Scan for the cell matching the given text and deliver its [X, Y] coordinate at center. 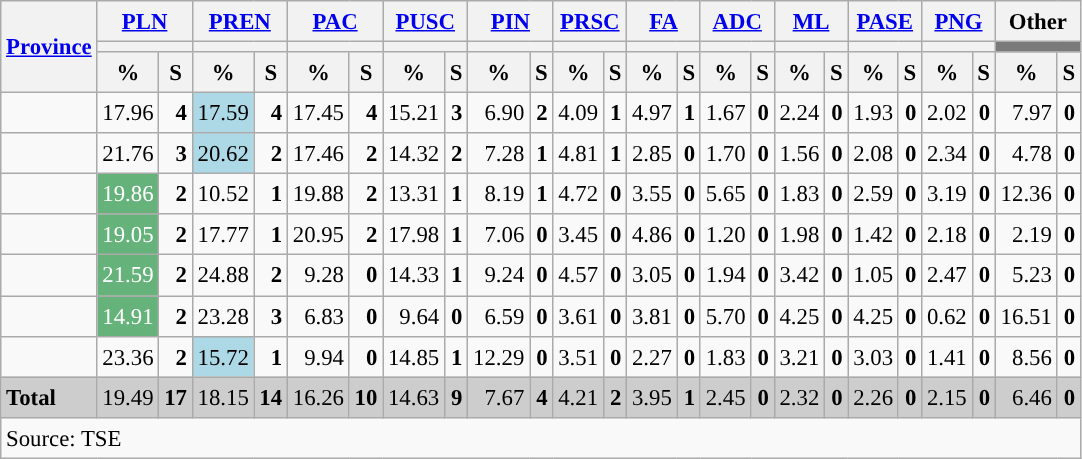
1.94 [725, 276]
4.21 [578, 398]
16.26 [318, 398]
3.61 [578, 316]
4.09 [578, 114]
Province [49, 47]
4.81 [578, 154]
19.49 [128, 398]
1.20 [725, 234]
2.18 [947, 234]
3.51 [578, 356]
9.24 [499, 276]
ADC [737, 22]
3.42 [799, 276]
1.42 [873, 234]
15.72 [223, 356]
3.45 [578, 234]
2.59 [873, 194]
3.95 [652, 398]
4.57 [578, 276]
2.85 [652, 154]
19.88 [318, 194]
9.28 [318, 276]
7.06 [499, 234]
2.15 [947, 398]
9 [456, 398]
14.91 [128, 316]
1.56 [799, 154]
3.55 [652, 194]
1.70 [725, 154]
2.32 [799, 398]
14.85 [414, 356]
ML [811, 22]
17.45 [318, 114]
6.83 [318, 316]
23.36 [128, 356]
14.33 [414, 276]
PLN [144, 22]
7.97 [1026, 114]
PIN [510, 22]
17.77 [223, 234]
2.19 [1026, 234]
PASE [885, 22]
9.94 [318, 356]
17.96 [128, 114]
14 [270, 398]
12.36 [1026, 194]
14.63 [414, 398]
1.67 [725, 114]
PUSC [426, 22]
10.52 [223, 194]
6.59 [499, 316]
FA [664, 22]
6.90 [499, 114]
4.97 [652, 114]
2.08 [873, 154]
9.64 [414, 316]
4.78 [1026, 154]
PRSC [590, 22]
PAC [334, 22]
20.62 [223, 154]
5.70 [725, 316]
Source: TSE [541, 438]
8.19 [499, 194]
15.21 [414, 114]
PREN [240, 22]
16.51 [1026, 316]
10 [366, 398]
8.56 [1026, 356]
17 [176, 398]
1.98 [799, 234]
12.29 [499, 356]
3.21 [799, 356]
17.98 [414, 234]
1.05 [873, 276]
19.05 [128, 234]
6.46 [1026, 398]
18.15 [223, 398]
14.32 [414, 154]
13.31 [414, 194]
21.76 [128, 154]
3.81 [652, 316]
2.24 [799, 114]
2.27 [652, 356]
0.62 [947, 316]
19.86 [128, 194]
4.86 [652, 234]
2.45 [725, 398]
23.28 [223, 316]
Other [1038, 22]
7.67 [499, 398]
24.88 [223, 276]
Total [49, 398]
21.59 [128, 276]
17.46 [318, 154]
2.26 [873, 398]
5.23 [1026, 276]
4.72 [578, 194]
17.59 [223, 114]
20.95 [318, 234]
7.28 [499, 154]
3.03 [873, 356]
2.47 [947, 276]
3.19 [947, 194]
2.34 [947, 154]
1.93 [873, 114]
3.05 [652, 276]
PNG [959, 22]
5.65 [725, 194]
1.41 [947, 356]
2.02 [947, 114]
